Extract the (X, Y) coordinate from the center of the cell holding the provided text.  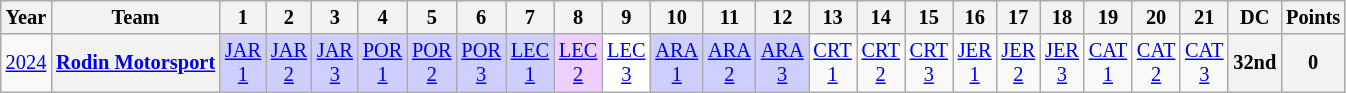
12 (782, 17)
ARA3 (782, 63)
LEC1 (530, 63)
JER2 (1018, 63)
JAR2 (289, 63)
ARA1 (676, 63)
21 (1204, 17)
LEC3 (626, 63)
7 (530, 17)
6 (480, 17)
JER3 (1062, 63)
0 (1313, 63)
2 (289, 17)
ARA2 (730, 63)
32nd (1254, 63)
9 (626, 17)
16 (975, 17)
19 (1108, 17)
CAT1 (1108, 63)
Points (1313, 17)
CRT1 (833, 63)
2024 (26, 63)
15 (929, 17)
DC (1254, 17)
18 (1062, 17)
13 (833, 17)
20 (1156, 17)
CRT3 (929, 63)
Rodin Motorsport (136, 63)
JAR1 (243, 63)
CAT3 (1204, 63)
10 (676, 17)
Year (26, 17)
LEC2 (578, 63)
8 (578, 17)
4 (382, 17)
POR2 (432, 63)
11 (730, 17)
JER1 (975, 63)
Team (136, 17)
14 (881, 17)
CRT2 (881, 63)
1 (243, 17)
POR1 (382, 63)
CAT2 (1156, 63)
JAR3 (335, 63)
3 (335, 17)
17 (1018, 17)
POR3 (480, 63)
5 (432, 17)
